Search for the cell housing the specified text and yield its [x, y] center coordinate. 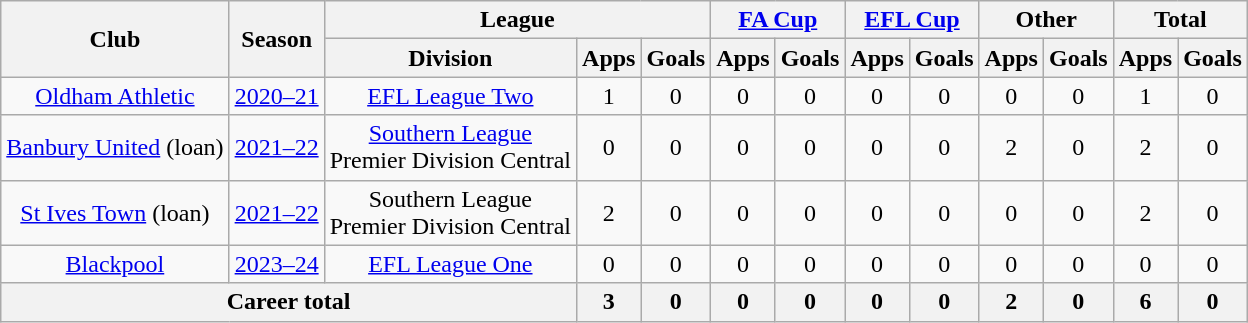
Career total [289, 302]
Oldham Athletic [115, 96]
Division [450, 58]
EFL League One [450, 264]
FA Cup [778, 20]
Season [276, 39]
Blackpool [115, 264]
2020–21 [276, 96]
3 [609, 302]
Total [1180, 20]
EFL Cup [912, 20]
EFL League Two [450, 96]
2023–24 [276, 264]
Banbury United (loan) [115, 148]
Club [115, 39]
St Ives Town (loan) [115, 212]
League [518, 20]
Other [1046, 20]
6 [1145, 302]
